Capture the cell that displays the provided text and extract its [x, y] central coordinate. 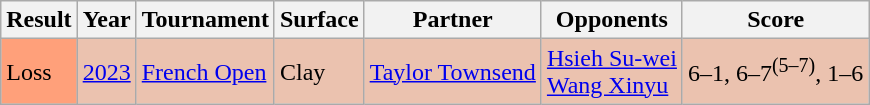
Clay [319, 72]
Partner [452, 20]
Result [39, 20]
Taylor Townsend [452, 72]
Tournament [205, 20]
French Open [205, 72]
Surface [319, 20]
Loss [39, 72]
Year [106, 20]
2023 [106, 72]
Opponents [612, 20]
6–1, 6–7(5–7), 1–6 [775, 72]
Score [775, 20]
Hsieh Su-wei Wang Xinyu [612, 72]
